Detect which cell encompasses the target text, then output its (x, y) center coordinate. 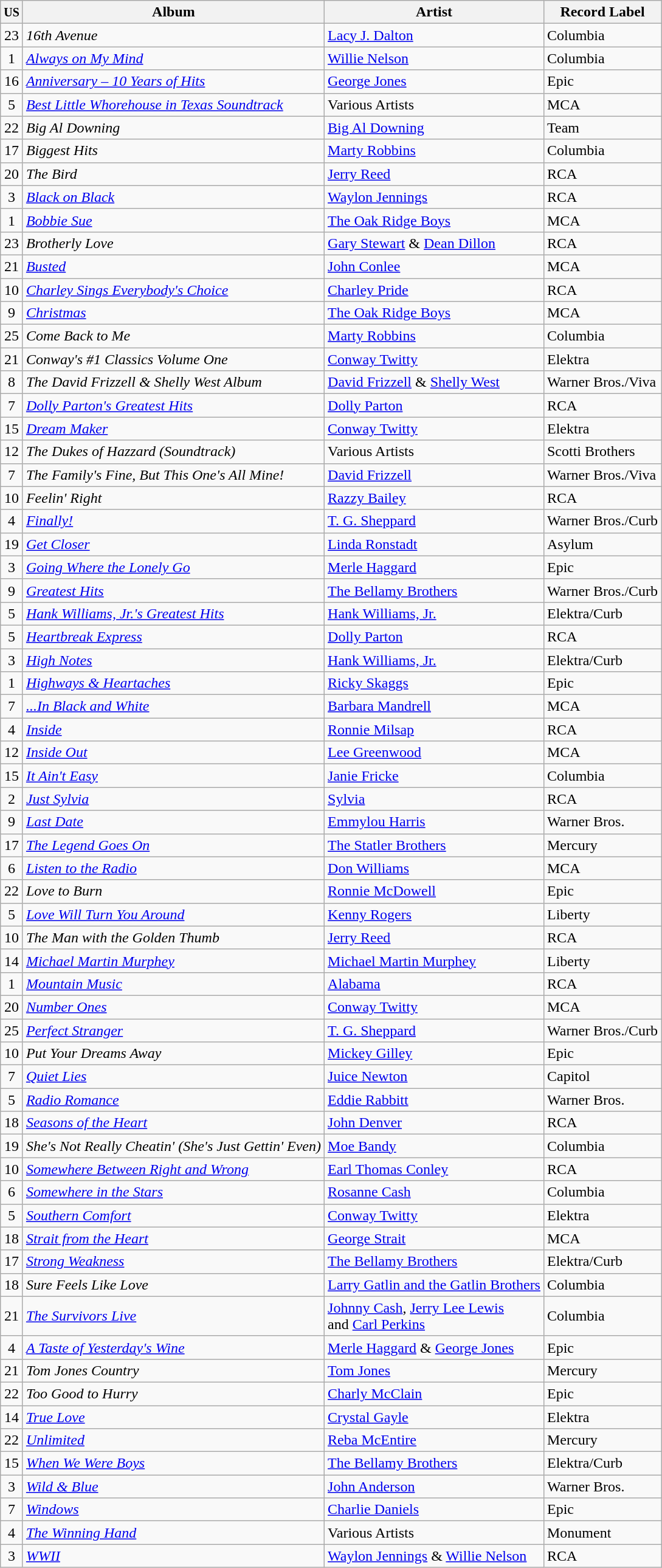
Too Good to Hurry (173, 1394)
A Taste of Yesterday's Wine (173, 1347)
Heartbreak Express (173, 637)
Janie Fricke (434, 776)
Feelin' Right (173, 498)
Listen to the Radio (173, 868)
Ronnie Milsap (434, 730)
Hank Williams, Jr.'s Greatest Hits (173, 613)
Always on My Mind (173, 58)
She's Not Really Cheatin' (She's Just Gettin' Even) (173, 1146)
Quiet Lies (173, 1077)
Tom Jones Country (173, 1370)
Finally! (173, 521)
Dream Maker (173, 429)
The Man with the Golden Thumb (173, 938)
Johnny Cash, Jerry Lee Lewisand Carl Perkins (434, 1316)
Brotherly Love (173, 243)
Capitol (602, 1077)
Ricky Skaggs (434, 683)
Linda Ronstadt (434, 544)
Busted (173, 266)
Willie Nelson (434, 58)
Kenny Rogers (434, 914)
True Love (173, 1417)
When We Were Boys (173, 1463)
Windows (173, 1510)
High Notes (173, 660)
John Anderson (434, 1487)
The Family's Fine, But This One's All Mine! (173, 475)
Somewhere Between Right and Wrong (173, 1169)
Rosanne Cash (434, 1192)
Tom Jones (434, 1370)
Charley Pride (434, 290)
Bobbie Sue (173, 220)
John Conlee (434, 266)
Asylum (602, 544)
Black on Black (173, 197)
Put Your Dreams Away (173, 1054)
John Denver (434, 1123)
Love to Burn (173, 891)
Going Where the Lonely Go (173, 567)
Crystal Gayle (434, 1417)
George Strait (434, 1238)
Dolly Parton's Greatest Hits (173, 406)
...In Black and White (173, 706)
David Frizzell & Shelly West (434, 382)
WWII (173, 1556)
2 (12, 799)
Artist (434, 12)
Charly McClain (434, 1394)
Charley Sings Everybody's Choice (173, 290)
Christmas (173, 313)
The Survivors Live (173, 1316)
Wild & Blue (173, 1487)
Record Label (602, 12)
Ronnie McDowell (434, 891)
Best Little Whorehouse in Texas Soundtrack (173, 105)
Waylon Jennings & Willie Nelson (434, 1556)
It Ain't Easy (173, 776)
Unlimited (173, 1440)
Love Will Turn You Around (173, 914)
Southern Comfort (173, 1215)
The Statler Brothers (434, 845)
The Dukes of Hazzard (Soundtrack) (173, 452)
Earl Thomas Conley (434, 1169)
Barbara Mandrell (434, 706)
Mountain Music (173, 984)
Strong Weakness (173, 1262)
Seasons of the Heart (173, 1123)
The David Frizzell & Shelly West Album (173, 382)
Greatest Hits (173, 590)
Highways & Heartaches (173, 683)
Razzy Bailey (434, 498)
Emmylou Harris (434, 822)
Strait from the Heart (173, 1238)
George Jones (434, 81)
Moe Bandy (434, 1146)
Charlie Daniels (434, 1510)
Number Ones (173, 1007)
Anniversary – 10 Years of Hits (173, 81)
The Legend Goes On (173, 845)
Somewhere in the Stars (173, 1192)
Alabama (434, 984)
Merle Haggard & George Jones (434, 1347)
Don Williams (434, 868)
Biggest Hits (173, 151)
Inside (173, 730)
Album (173, 12)
The Bird (173, 174)
Waylon Jennings (434, 197)
Monument (602, 1533)
Conway's #1 Classics Volume One (173, 359)
Last Date (173, 822)
Team (602, 128)
Lacy J. Dalton (434, 35)
The Winning Hand (173, 1533)
Merle Haggard (434, 567)
Scotti Brothers (602, 452)
Larry Gatlin and the Gatlin Brothers (434, 1285)
David Frizzell (434, 475)
Reba McEntire (434, 1440)
Sure Feels Like Love (173, 1285)
Perfect Stranger (173, 1031)
Juice Newton (434, 1077)
Lee Greenwood (434, 753)
Inside Out (173, 753)
Gary Stewart & Dean Dillon (434, 243)
Come Back to Me (173, 336)
Mickey Gilley (434, 1054)
Sylvia (434, 799)
16 (12, 81)
8 (12, 382)
Get Closer (173, 544)
Just Sylvia (173, 799)
Radio Romance (173, 1100)
Eddie Rabbitt (434, 1100)
16th Avenue (173, 35)
US (12, 12)
